Capture the cell that displays the provided text and extract its [X, Y] central coordinate. 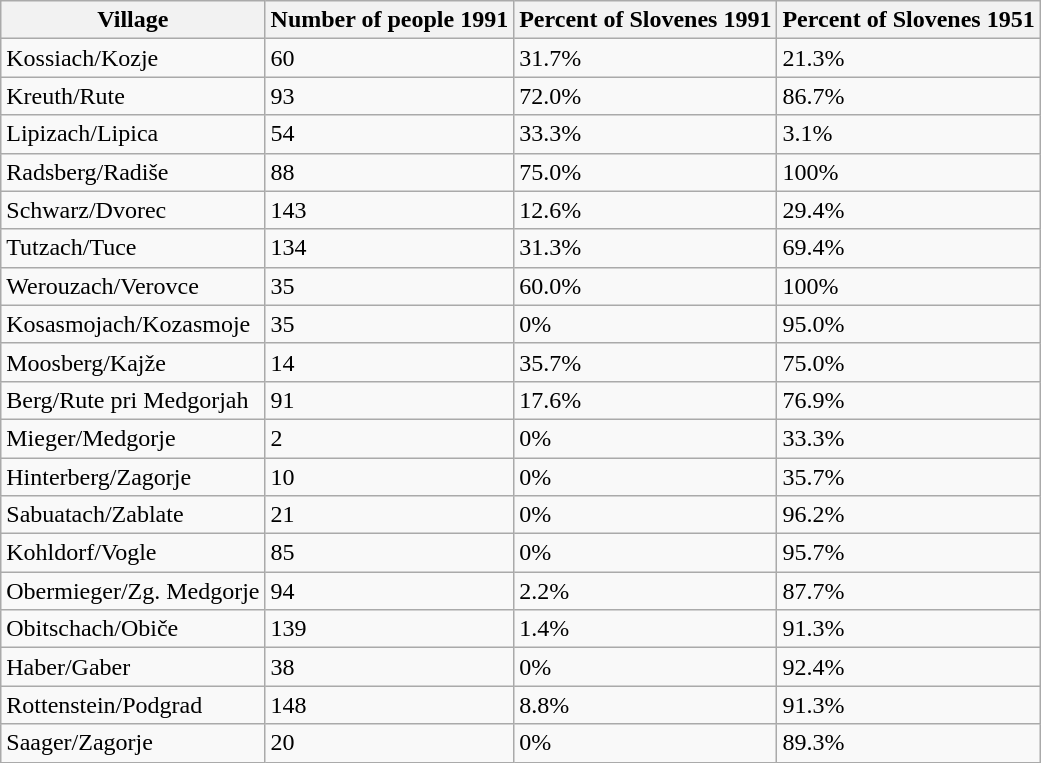
Kosasmojach/Kozasmoje [133, 324]
Percent of Slovenes 1951 [908, 20]
95.0% [908, 324]
Obitschach/Običe [133, 629]
Obermieger/Zg. Medgorje [133, 591]
Village [133, 20]
91 [390, 400]
94 [390, 591]
31.3% [646, 248]
Werouzach/Verovce [133, 286]
12.6% [646, 210]
Radsberg/Radiše [133, 172]
17.6% [646, 400]
Kohldorf/Vogle [133, 553]
3.1% [908, 134]
2.2% [646, 591]
96.2% [908, 515]
54 [390, 134]
21.3% [908, 58]
Mieger/Medgorje [133, 438]
134 [390, 248]
2 [390, 438]
Percent of Slovenes 1991 [646, 20]
Lipizach/Lipica [133, 134]
Tutzach/Tuce [133, 248]
60.0% [646, 286]
Moosberg/Kajže [133, 362]
76.9% [908, 400]
8.8% [646, 705]
Number of people 1991 [390, 20]
Kossiach/Kozje [133, 58]
69.4% [908, 248]
Saager/Zagorje [133, 743]
20 [390, 743]
139 [390, 629]
Schwarz/Dvorec [133, 210]
21 [390, 515]
148 [390, 705]
143 [390, 210]
92.4% [908, 667]
14 [390, 362]
95.7% [908, 553]
88 [390, 172]
Haber/Gaber [133, 667]
Sabuatach/Zablate [133, 515]
85 [390, 553]
1.4% [646, 629]
93 [390, 96]
86.7% [908, 96]
38 [390, 667]
Berg/Rute pri Medgorjah [133, 400]
29.4% [908, 210]
Kreuth/Rute [133, 96]
87.7% [908, 591]
89.3% [908, 743]
Rottenstein/Podgrad [133, 705]
60 [390, 58]
72.0% [646, 96]
10 [390, 477]
Hinterberg/Zagorje [133, 477]
31.7% [646, 58]
